Provide the (X, Y) coordinate of the cell's center where the given text is located.  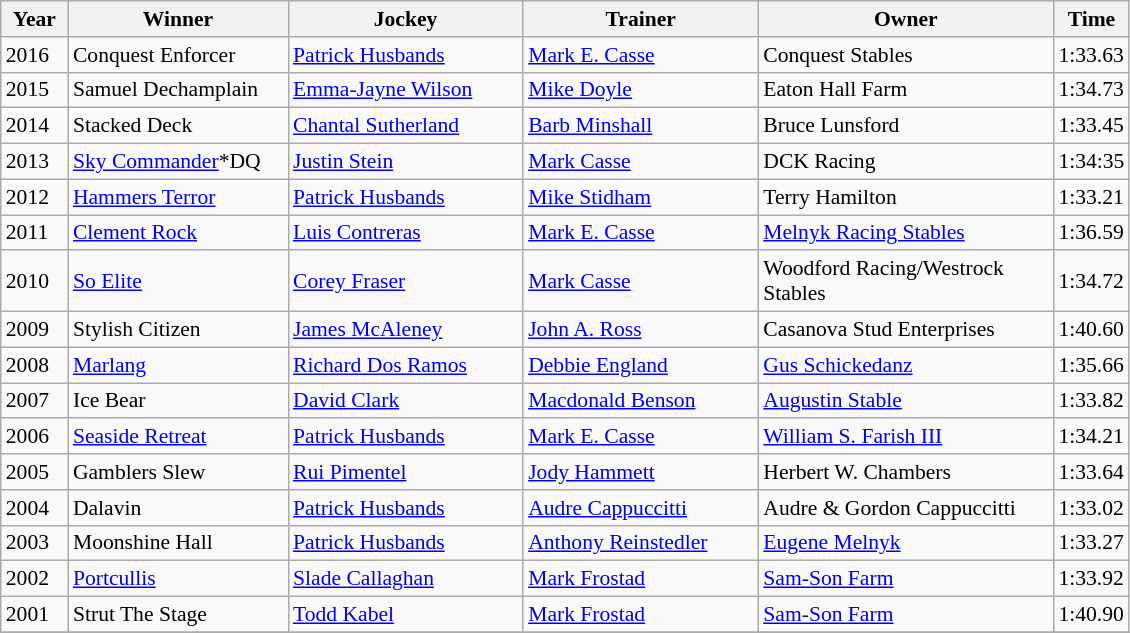
Herbert W. Chambers (906, 472)
Casanova Stud Enterprises (906, 330)
David Clark (406, 401)
So Elite (178, 282)
2013 (34, 162)
Macdonald Benson (640, 401)
Barb Minshall (640, 126)
1:33.21 (1091, 197)
1:40.90 (1091, 615)
Woodford Racing/Westrock Stables (906, 282)
Winner (178, 19)
Marlang (178, 365)
Slade Callaghan (406, 579)
William S. Farish III (906, 437)
2009 (34, 330)
Seaside Retreat (178, 437)
Mike Stidham (640, 197)
1:33.64 (1091, 472)
Audre & Gordon Cappuccitti (906, 508)
Melnyk Racing Stables (906, 233)
Rui Pimentel (406, 472)
1:33.92 (1091, 579)
Portcullis (178, 579)
1:35.66 (1091, 365)
Gamblers Slew (178, 472)
2014 (34, 126)
Conquest Enforcer (178, 55)
1:33.45 (1091, 126)
Stylish Citizen (178, 330)
1:33.27 (1091, 543)
Year (34, 19)
Ice Bear (178, 401)
Todd Kabel (406, 615)
Terry Hamilton (906, 197)
Trainer (640, 19)
Anthony Reinstedler (640, 543)
1:34.21 (1091, 437)
2008 (34, 365)
Justin Stein (406, 162)
Corey Fraser (406, 282)
Stacked Deck (178, 126)
Eaton Hall Farm (906, 90)
2011 (34, 233)
Clement Rock (178, 233)
James McAleney (406, 330)
2015 (34, 90)
1:34.72 (1091, 282)
Jody Hammett (640, 472)
2010 (34, 282)
2016 (34, 55)
John A. Ross (640, 330)
Time (1091, 19)
Mike Doyle (640, 90)
Luis Contreras (406, 233)
2004 (34, 508)
1:33.02 (1091, 508)
Augustin Stable (906, 401)
2003 (34, 543)
2005 (34, 472)
1:40.60 (1091, 330)
Chantal Sutherland (406, 126)
Moonshine Hall (178, 543)
Bruce Lunsford (906, 126)
1:36.59 (1091, 233)
Debbie England (640, 365)
Dalavin (178, 508)
2001 (34, 615)
Gus Schickedanz (906, 365)
Samuel Dechamplain (178, 90)
2006 (34, 437)
Emma-Jayne Wilson (406, 90)
1:33.63 (1091, 55)
DCK Racing (906, 162)
Eugene Melnyk (906, 543)
Hammers Terror (178, 197)
Audre Cappuccitti (640, 508)
Owner (906, 19)
Conquest Stables (906, 55)
2007 (34, 401)
2002 (34, 579)
Strut The Stage (178, 615)
1:34:35 (1091, 162)
Jockey (406, 19)
2012 (34, 197)
1:34.73 (1091, 90)
1:33.82 (1091, 401)
Sky Commander*DQ (178, 162)
Richard Dos Ramos (406, 365)
